Extract the (x, y) coordinate from the center of the cell holding the provided text.  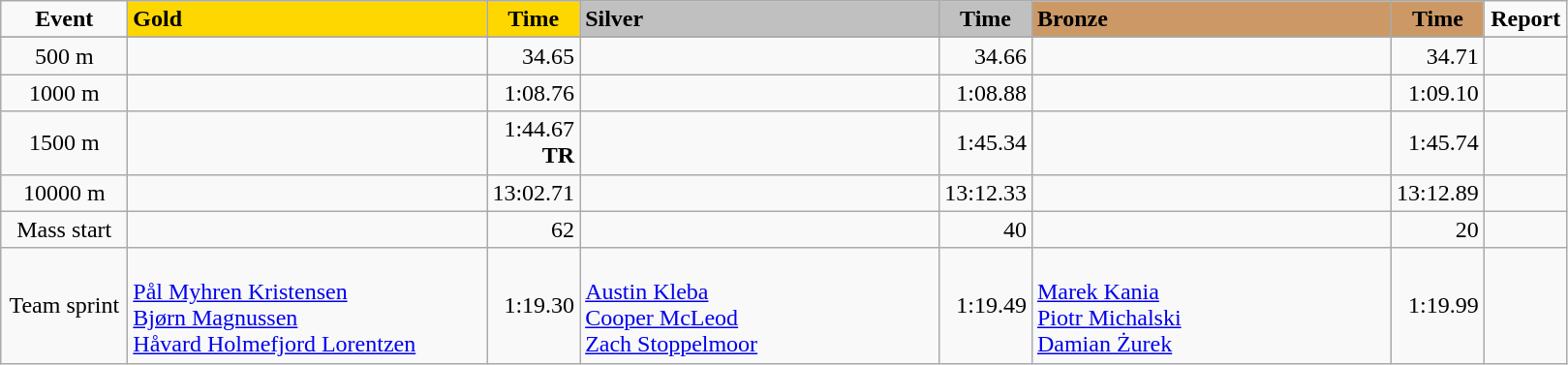
34.65 (534, 56)
Bronze (1211, 19)
1:19.30 (534, 306)
Pål Myhren KristensenBjørn MagnussenHåvard Holmefjord Lorentzen (308, 306)
Austin KlebaCooper McLeodZach Stoppelmoor (759, 306)
13:12.33 (986, 193)
1:09.10 (1437, 93)
40 (986, 229)
1000 m (64, 93)
13:02.71 (534, 193)
1:19.99 (1437, 306)
Mass start (64, 229)
20 (1437, 229)
Marek KaniaPiotr MichalskiDamian Żurek (1211, 306)
1:45.34 (986, 143)
34.66 (986, 56)
1:45.74 (1437, 143)
62 (534, 229)
10000 m (64, 193)
Report (1525, 19)
Gold (308, 19)
1:19.49 (986, 306)
13:12.89 (1437, 193)
Team sprint (64, 306)
1:08.88 (986, 93)
Silver (759, 19)
Event (64, 19)
500 m (64, 56)
1:44.67TR (534, 143)
34.71 (1437, 56)
1:08.76 (534, 93)
1500 m (64, 143)
